Determine the (X, Y) coordinate at the center of the cell enclosing the given text.  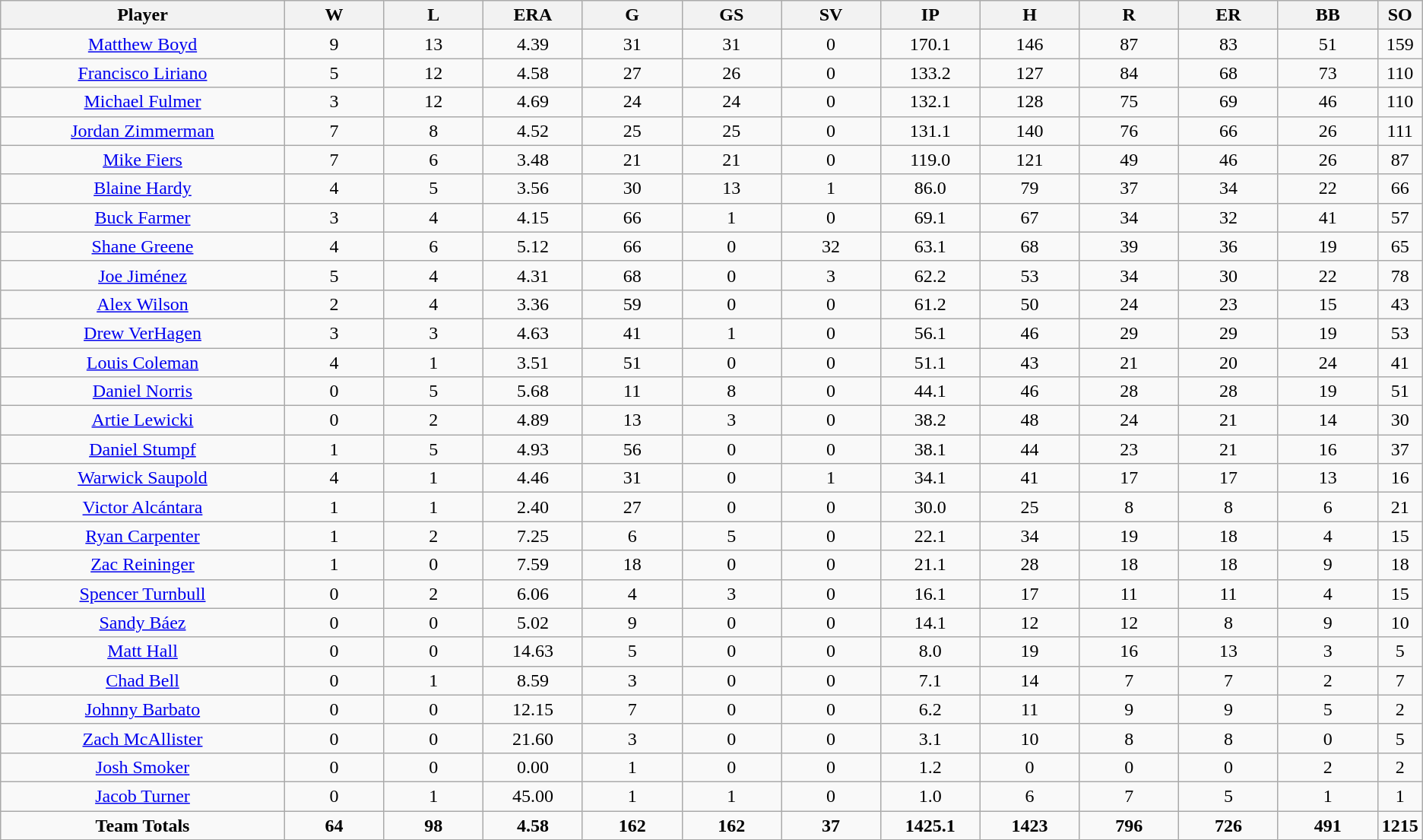
38.2 (930, 420)
G (632, 15)
5.02 (534, 623)
BB (1327, 15)
79 (1029, 189)
Blaine Hardy (143, 189)
ER (1228, 15)
4.63 (534, 333)
21.1 (930, 565)
491 (1327, 825)
44.1 (930, 391)
3.56 (534, 189)
119.0 (930, 160)
0.00 (534, 767)
86.0 (930, 189)
127 (1029, 73)
Johnny Barbato (143, 709)
Team Totals (143, 825)
Ryan Carpenter (143, 536)
8.59 (534, 680)
75 (1130, 102)
128 (1029, 102)
W (334, 15)
111 (1400, 131)
Shane Greene (143, 246)
73 (1327, 73)
Jordan Zimmerman (143, 131)
Alex Wilson (143, 304)
3.51 (534, 363)
H (1029, 15)
16.1 (930, 594)
1.2 (930, 767)
30.0 (930, 507)
5.12 (534, 246)
39 (1130, 246)
121 (1029, 160)
Zac Reininger (143, 565)
4.31 (534, 275)
22.1 (930, 536)
56 (632, 449)
159 (1400, 44)
131.1 (930, 131)
1425.1 (930, 825)
48 (1029, 420)
7.25 (534, 536)
50 (1029, 304)
12.15 (534, 709)
67 (1029, 217)
3.48 (534, 160)
49 (1130, 160)
51.1 (930, 363)
78 (1400, 275)
Michael Fulmer (143, 102)
Jacob Turner (143, 796)
Josh Smoker (143, 767)
ERA (534, 15)
56.1 (930, 333)
45.00 (534, 796)
IP (930, 15)
36 (1228, 246)
GS (731, 15)
4.89 (534, 420)
4.15 (534, 217)
4.52 (534, 131)
44 (1029, 449)
796 (1130, 825)
69 (1228, 102)
L (433, 15)
SV (832, 15)
Daniel Stumpf (143, 449)
64 (334, 825)
Drew VerHagen (143, 333)
Victor Alcántara (143, 507)
Matthew Boyd (143, 44)
65 (1400, 246)
8.0 (930, 651)
1423 (1029, 825)
SO (1400, 15)
Player (143, 15)
4.39 (534, 44)
38.1 (930, 449)
170.1 (930, 44)
76 (1130, 131)
726 (1228, 825)
133.2 (930, 73)
Matt Hall (143, 651)
6.2 (930, 709)
Artie Lewicki (143, 420)
R (1130, 15)
Chad Bell (143, 680)
140 (1029, 131)
132.1 (930, 102)
59 (632, 304)
4.69 (534, 102)
14.63 (534, 651)
4.93 (534, 449)
21.60 (534, 738)
Sandy Báez (143, 623)
14.1 (930, 623)
84 (1130, 73)
Spencer Turnbull (143, 594)
Louis Coleman (143, 363)
5.68 (534, 391)
1215 (1400, 825)
83 (1228, 44)
69.1 (930, 217)
2.40 (534, 507)
Joe Jiménez (143, 275)
6.06 (534, 594)
Daniel Norris (143, 391)
7.59 (534, 565)
3.36 (534, 304)
62.2 (930, 275)
57 (1400, 217)
98 (433, 825)
146 (1029, 44)
63.1 (930, 246)
4.46 (534, 478)
20 (1228, 363)
7.1 (930, 680)
Warwick Saupold (143, 478)
3.1 (930, 738)
1.0 (930, 796)
Buck Farmer (143, 217)
61.2 (930, 304)
Francisco Liriano (143, 73)
Mike Fiers (143, 160)
34.1 (930, 478)
Zach McAllister (143, 738)
